From the cell containing the given text, extract its center point as [x, y] coordinate. 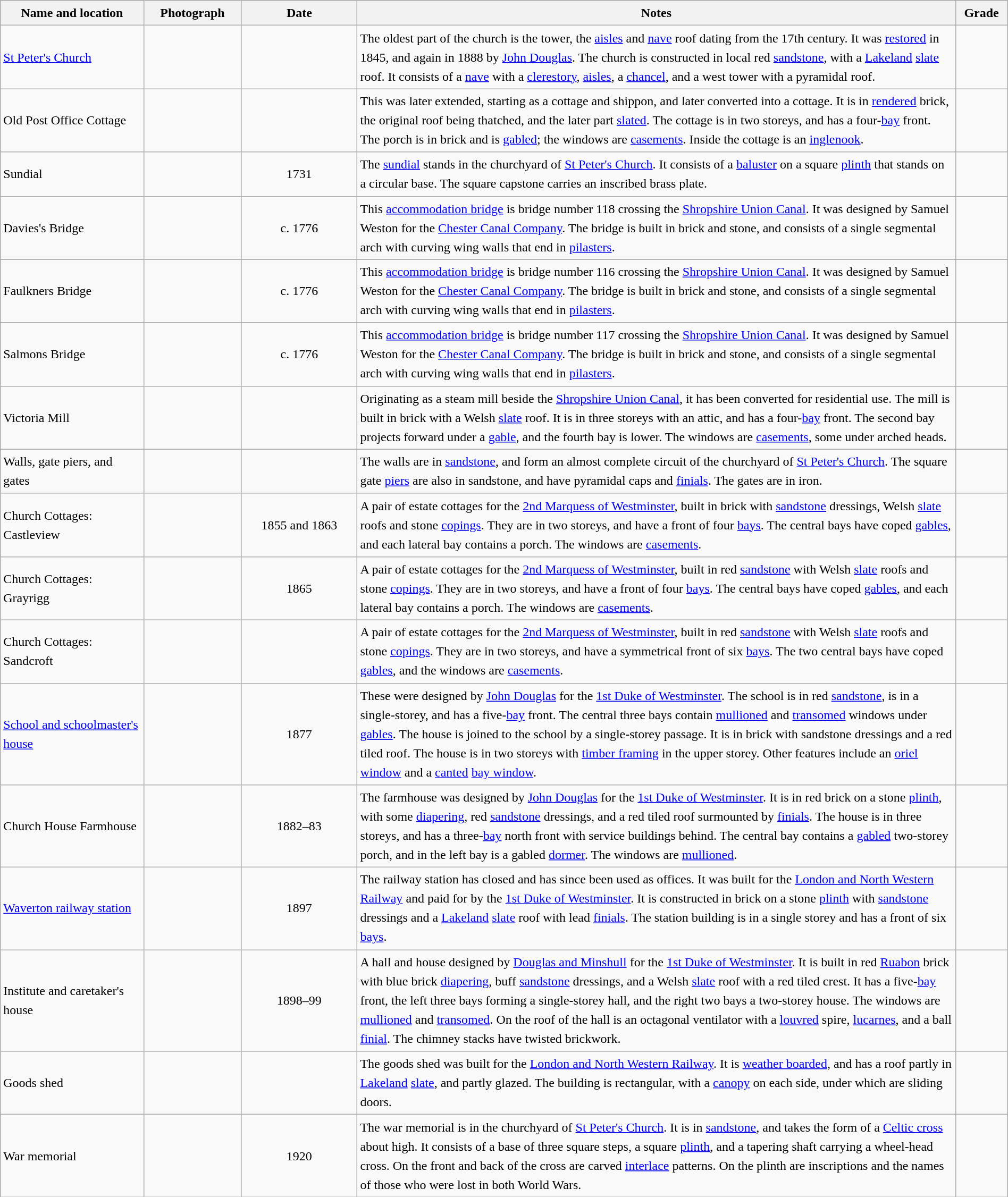
Church Cottages: Sandcroft [72, 652]
Name and location [72, 13]
Photograph [192, 13]
School and schoolmaster's house [72, 735]
Grade [981, 13]
Church Cottages: Grayrigg [72, 588]
Faulkners Bridge [72, 291]
Notes [656, 13]
1920 [299, 1156]
War memorial [72, 1156]
St Peter's Church [72, 57]
1855 and 1863 [299, 525]
1877 [299, 735]
Old Post Office Cottage [72, 120]
1898–99 [299, 1000]
Goods shed [72, 1083]
1865 [299, 588]
Walls, gate piers, and gates [72, 471]
Date [299, 13]
Davies's Bridge [72, 227]
1882–83 [299, 826]
Salmons Bridge [72, 354]
Sundial [72, 174]
1897 [299, 909]
Victoria Mill [72, 418]
Church Cottages: Castleview [72, 525]
Church House Farmhouse [72, 826]
Waverton railway station [72, 909]
Institute and caretaker's house [72, 1000]
1731 [299, 174]
